Locate the cell with the specified text and output its [X, Y] center coordinate. 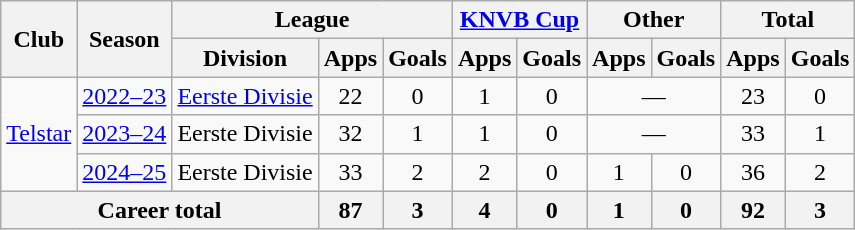
87 [350, 210]
Club [39, 39]
4 [484, 210]
2024–25 [124, 172]
92 [753, 210]
22 [350, 96]
Telstar [39, 134]
Division [245, 58]
23 [753, 96]
32 [350, 134]
2023–24 [124, 134]
2022–23 [124, 96]
KNVB Cup [519, 20]
Other [654, 20]
Total [788, 20]
36 [753, 172]
League [312, 20]
Career total [160, 210]
Season [124, 39]
